Return (X, Y) of the center of cell containing provided text 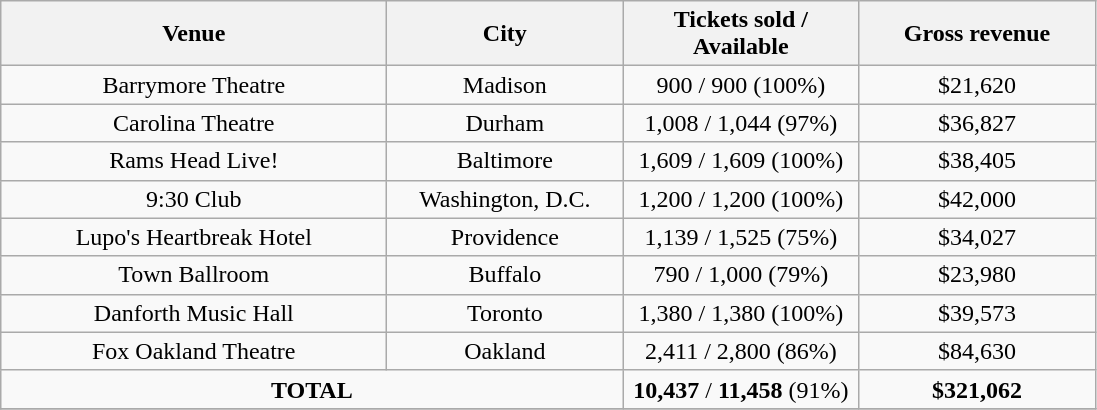
$23,980 (977, 275)
Carolina Theatre (194, 123)
Lupo's Heartbreak Hotel (194, 237)
City (505, 34)
Danforth Music Hall (194, 313)
$34,027 (977, 237)
1,139 / 1,525 (75%) (741, 237)
$84,630 (977, 351)
$39,573 (977, 313)
Toronto (505, 313)
10,437 / 11,458 (91%) (741, 389)
TOTAL (312, 389)
Madison (505, 85)
$321,062 (977, 389)
Baltimore (505, 161)
Providence (505, 237)
Fox Oakland Theatre (194, 351)
Tickets sold / Available (741, 34)
Washington, D.C. (505, 199)
Venue (194, 34)
Barrymore Theatre (194, 85)
900 / 900 (100%) (741, 85)
9:30 Club (194, 199)
Durham (505, 123)
1,008 / 1,044 (97%) (741, 123)
1,200 / 1,200 (100%) (741, 199)
Rams Head Live! (194, 161)
Oakland (505, 351)
Town Ballroom (194, 275)
$38,405 (977, 161)
1,609 / 1,609 (100%) (741, 161)
790 / 1,000 (79%) (741, 275)
$36,827 (977, 123)
2,411 / 2,800 (86%) (741, 351)
$42,000 (977, 199)
1,380 / 1,380 (100%) (741, 313)
Gross revenue (977, 34)
Buffalo (505, 275)
$21,620 (977, 85)
